For the text-containing cell, return its midpoint in [x, y] coordinate format. 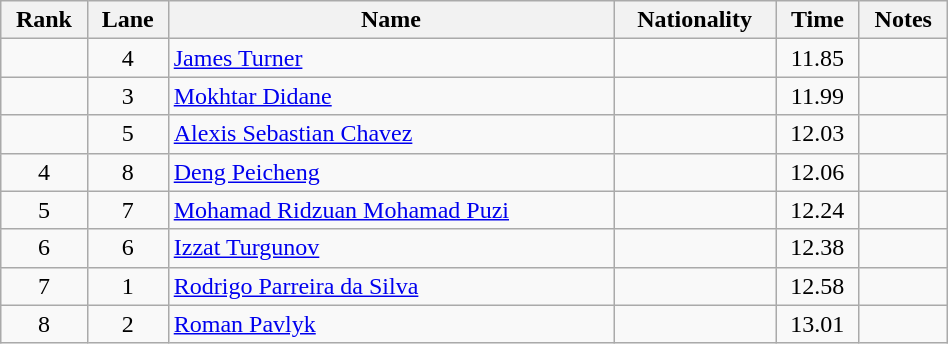
Mohamad Ridzuan Mohamad Puzi [391, 210]
1 [128, 286]
12.38 [818, 248]
11.85 [818, 58]
Alexis Sebastian Chavez [391, 134]
13.01 [818, 324]
3 [128, 96]
Deng Peicheng [391, 172]
Nationality [695, 20]
12.03 [818, 134]
Rodrigo Parreira da Silva [391, 286]
12.58 [818, 286]
11.99 [818, 96]
Lane [128, 20]
2 [128, 324]
12.06 [818, 172]
Izzat Turgunov [391, 248]
Time [818, 20]
12.24 [818, 210]
James Turner [391, 58]
Name [391, 20]
Roman Pavlyk [391, 324]
Notes [903, 20]
Rank [44, 20]
Mokhtar Didane [391, 96]
